Locate the cell with the specified text and output its (x, y) center coordinate. 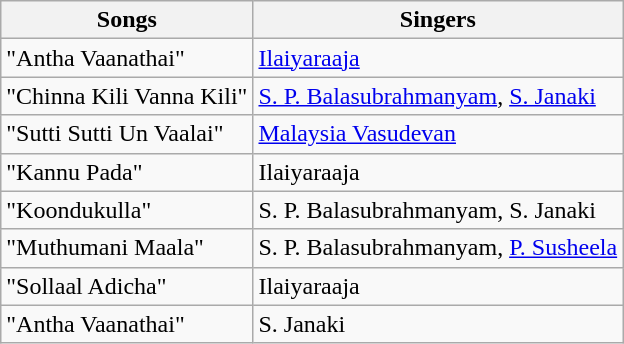
"Koondukulla" (127, 210)
S. Janaki (438, 324)
Malaysia Vasudevan (438, 134)
"Sutti Sutti Un Vaalai" (127, 134)
"Muthumani Maala" (127, 248)
"Sollaal Adicha" (127, 286)
Singers (438, 20)
"Chinna Kili Vanna Kili" (127, 96)
Songs (127, 20)
"Kannu Pada" (127, 172)
S. P. Balasubrahmanyam, P. Susheela (438, 248)
